Output the [X, Y] coordinate of the center of the cell containing the given text.  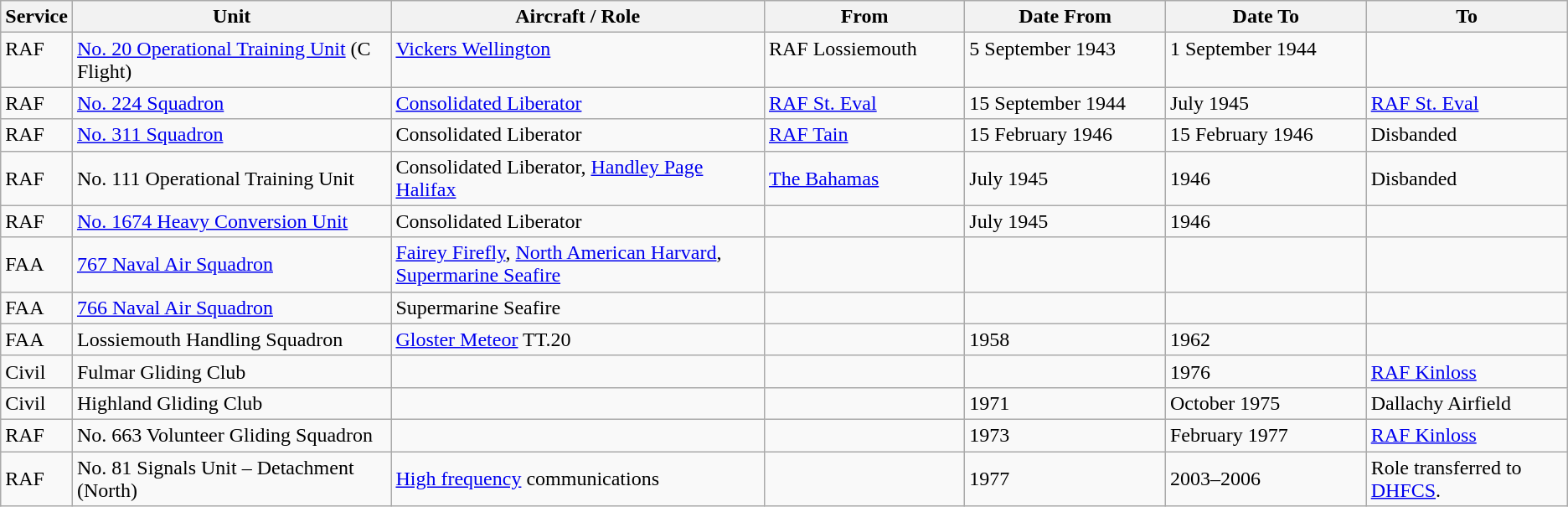
Aircraft / Role [578, 17]
No. 224 Squadron [231, 103]
Consolidated Liberator, Handley Page Halifax [578, 178]
No. 311 Squadron [231, 135]
15 September 1944 [1065, 103]
Fulmar Gliding Club [231, 371]
766 Naval Air Squadron [231, 308]
Role transferred to DHFCS. [1467, 478]
1962 [1266, 339]
Date To [1266, 17]
Gloster Meteor TT.20 [578, 339]
From [864, 17]
Vickers Wellington [578, 60]
Lossiemouth Handling Squadron [231, 339]
Date From [1065, 17]
1 September 1944 [1266, 60]
1973 [1065, 435]
5 September 1943 [1065, 60]
No. 20 Operational Training Unit (C Flight) [231, 60]
Supermarine Seafire [578, 308]
No. 81 Signals Unit – Detachment (North) [231, 478]
February 1977 [1266, 435]
No. 111 Operational Training Unit [231, 178]
1958 [1065, 339]
1976 [1266, 371]
No. 1674 Heavy Conversion Unit [231, 221]
Unit [231, 17]
The Bahamas [864, 178]
Dallachy Airfield [1467, 403]
No. 663 Volunteer Gliding Squadron [231, 435]
Fairey Firefly, North American Harvard, Supermarine Seafire [578, 265]
High frequency communications [578, 478]
RAF Lossiemouth [864, 60]
Service [37, 17]
1977 [1065, 478]
767 Naval Air Squadron [231, 265]
Highland Gliding Club [231, 403]
October 1975 [1266, 403]
To [1467, 17]
2003–2006 [1266, 478]
RAF Tain [864, 135]
1971 [1065, 403]
